Provide the (X, Y) coordinate of the cell's center where the given text is located.  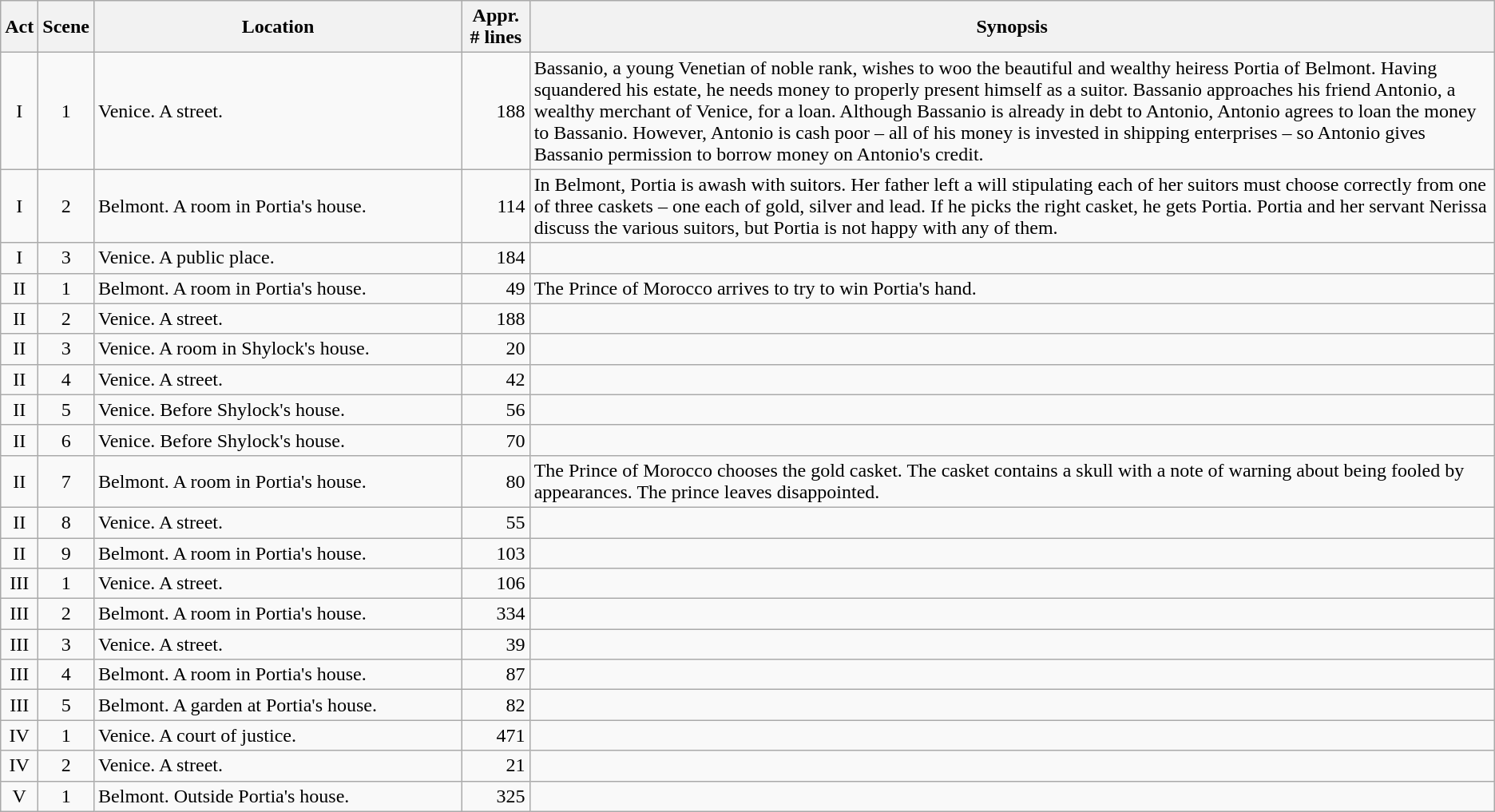
Scene (66, 27)
103 (497, 553)
Synopsis (1012, 27)
49 (497, 288)
Belmont. Outside Portia's house. (278, 796)
9 (66, 553)
8 (66, 522)
The Prince of Morocco arrives to try to win Portia's hand. (1012, 288)
Venice. A public place. (278, 258)
471 (497, 735)
334 (497, 614)
55 (497, 522)
70 (497, 440)
Appr. # lines (497, 27)
87 (497, 675)
325 (497, 796)
Location (278, 27)
20 (497, 349)
7 (66, 481)
39 (497, 644)
V (19, 796)
Venice. A room in Shylock's house. (278, 349)
21 (497, 766)
106 (497, 584)
114 (497, 206)
80 (497, 481)
6 (66, 440)
42 (497, 379)
82 (497, 705)
Venice. A court of justice. (278, 735)
Act (19, 27)
184 (497, 258)
Belmont. A garden at Portia's house. (278, 705)
56 (497, 410)
